Output the [x, y] coordinate of the center of the cell containing the given text.  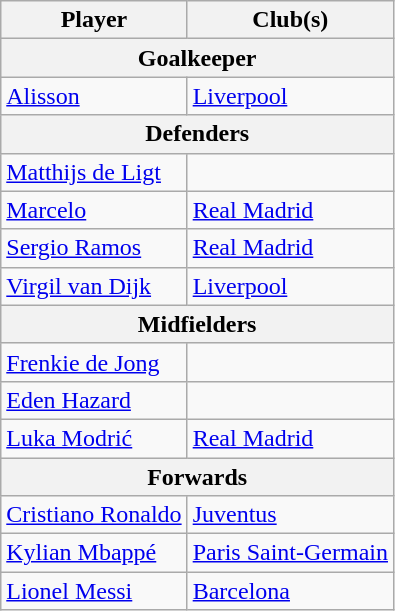
Club(s) [290, 20]
Kylian Mbappé [94, 553]
Cristiano Ronaldo [94, 515]
Luka Modrić [94, 438]
Frenkie de Jong [94, 362]
Midfielders [198, 324]
Goalkeeper [198, 58]
Eden Hazard [94, 400]
Player [94, 20]
Marcelo [94, 210]
Forwards [198, 477]
Defenders [198, 134]
Alisson [94, 96]
Barcelona [290, 591]
Juventus [290, 515]
Matthijs de Ligt [94, 172]
Lionel Messi [94, 591]
Paris Saint-Germain [290, 553]
Sergio Ramos [94, 248]
Virgil van Dijk [94, 286]
